From the cell containing the given text, extract its center point as (X, Y) coordinate. 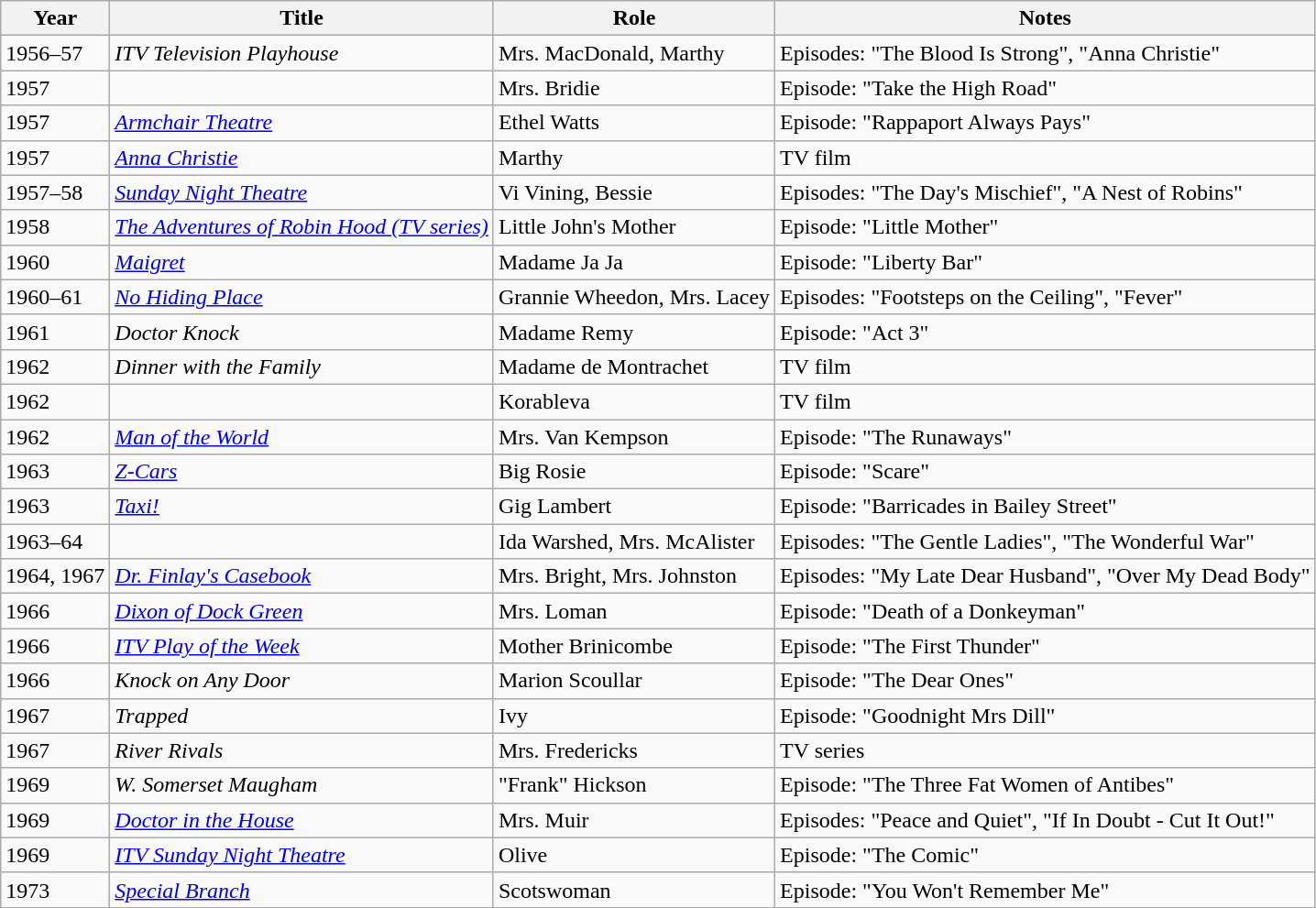
Episode: "Little Mother" (1045, 227)
1958 (55, 227)
Episode: "The Comic" (1045, 855)
Madame de Montrachet (634, 366)
Episodes: "Peace and Quiet", "If In Doubt - Cut It Out!" (1045, 820)
Dr. Finlay's Casebook (302, 576)
Mrs. Bright, Mrs. Johnston (634, 576)
Episode: "The Three Fat Women of Antibes" (1045, 785)
Grannie Wheedon, Mrs. Lacey (634, 297)
Sunday Night Theatre (302, 192)
The Adventures of Robin Hood (TV series) (302, 227)
Episode: "The Runaways" (1045, 437)
Maigret (302, 262)
Episode: "Death of a Donkeyman" (1045, 611)
1960–61 (55, 297)
Mrs. Loman (634, 611)
1956–57 (55, 53)
Ivy (634, 716)
Marthy (634, 158)
Ida Warshed, Mrs. McAlister (634, 542)
Doctor Knock (302, 332)
Episodes: "My Late Dear Husband", "Over My Dead Body" (1045, 576)
Knock on Any Door (302, 681)
Episode: "The First Thunder" (1045, 646)
Mother Brinicombe (634, 646)
ITV Television Playhouse (302, 53)
Special Branch (302, 890)
Marion Scoullar (634, 681)
Madame Remy (634, 332)
Anna Christie (302, 158)
Taxi! (302, 507)
No Hiding Place (302, 297)
Year (55, 18)
Madame Ja Ja (634, 262)
Role (634, 18)
ITV Play of the Week (302, 646)
Mrs. Muir (634, 820)
1957–58 (55, 192)
Olive (634, 855)
Trapped (302, 716)
1960 (55, 262)
Gig Lambert (634, 507)
1961 (55, 332)
Armchair Theatre (302, 123)
Episode: "Goodnight Mrs Dill" (1045, 716)
W. Somerset Maugham (302, 785)
Episodes: "The Gentle Ladies", "The Wonderful War" (1045, 542)
Mrs. MacDonald, Marthy (634, 53)
Episodes: "The Day's Mischief", "A Nest of Robins" (1045, 192)
Dinner with the Family (302, 366)
Z-Cars (302, 472)
"Frank" Hickson (634, 785)
Doctor in the House (302, 820)
Notes (1045, 18)
TV series (1045, 750)
Episodes: "The Blood Is Strong", "Anna Christie" (1045, 53)
Vi Vining, Bessie (634, 192)
Man of the World (302, 437)
Big Rosie (634, 472)
Episode: "Scare" (1045, 472)
Episode: "Liberty Bar" (1045, 262)
Mrs. Van Kempson (634, 437)
Episode: "The Dear Ones" (1045, 681)
1963–64 (55, 542)
ITV Sunday Night Theatre (302, 855)
Dixon of Dock Green (302, 611)
Korableva (634, 401)
Episodes: "Footsteps on the Ceiling", "Fever" (1045, 297)
1964, 1967 (55, 576)
Title (302, 18)
River Rivals (302, 750)
Episode: "Take the High Road" (1045, 88)
Ethel Watts (634, 123)
Episode: "Barricades in Bailey Street" (1045, 507)
Mrs. Fredericks (634, 750)
Mrs. Bridie (634, 88)
Episode: "You Won't Remember Me" (1045, 890)
Scotswoman (634, 890)
Episode: "Act 3" (1045, 332)
1973 (55, 890)
Little John's Mother (634, 227)
Episode: "Rappaport Always Pays" (1045, 123)
